Output the [x, y] coordinate of the center of the cell containing the given text.  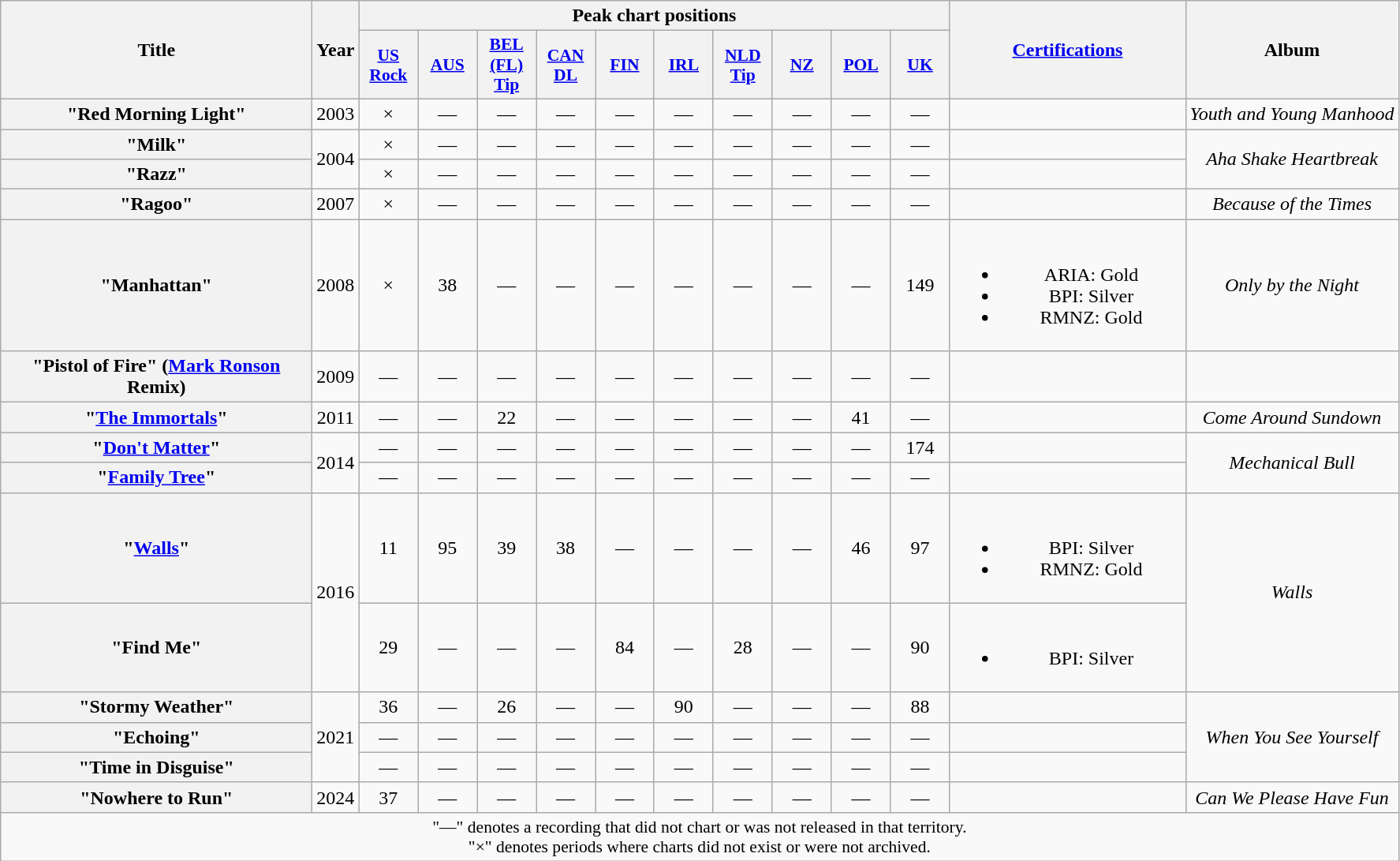
"The Immortals" [156, 417]
84 [625, 647]
36 [388, 707]
2007 [336, 204]
46 [861, 548]
"Pistol of Fire" (Mark Ronson Remix) [156, 377]
AUS [448, 65]
"Family Tree" [156, 477]
174 [920, 447]
149 [920, 286]
FIN [625, 65]
BPI: SilverRMNZ: Gold [1068, 548]
"Don't Matter" [156, 447]
NZ [801, 65]
2004 [336, 159]
USRock [388, 65]
POL [861, 65]
39 [506, 548]
Album [1292, 51]
"Ragoo" [156, 204]
"Manhattan" [156, 286]
Peak chart positions [655, 16]
Year [336, 51]
Come Around Sundown [1292, 417]
29 [388, 647]
Only by the Night [1292, 286]
"Find Me" [156, 647]
"Milk" [156, 144]
Youth and Young Manhood [1292, 114]
Aha Shake Heartbreak [1292, 159]
"Stormy Weather" [156, 707]
2008 [336, 286]
CANDL [566, 65]
Certifications [1068, 51]
2016 [336, 592]
26 [506, 707]
2021 [336, 737]
2011 [336, 417]
41 [861, 417]
2009 [336, 377]
BEL(FL)Tip [506, 65]
88 [920, 707]
Can We Please Have Fun [1292, 797]
2024 [336, 797]
When You See Yourself [1292, 737]
UK [920, 65]
Title [156, 51]
22 [506, 417]
Mechanical Bull [1292, 462]
NLDTip [743, 65]
37 [388, 797]
ARIA: GoldBPI: SilverRMNZ: Gold [1068, 286]
"Nowhere to Run" [156, 797]
2003 [336, 114]
"Time in Disguise" [156, 767]
"Walls" [156, 548]
Walls [1292, 592]
BPI: Silver [1068, 647]
2014 [336, 462]
11 [388, 548]
"Razz" [156, 174]
"Echoing" [156, 737]
Because of the Times [1292, 204]
"—" denotes a recording that did not chart or was not released in that territory."×" denotes periods where charts did not exist or were not archived. [700, 837]
95 [448, 548]
28 [743, 647]
IRL [683, 65]
"Red Morning Light" [156, 114]
97 [920, 548]
